Search for the cell housing the specified text and yield its (X, Y) center coordinate. 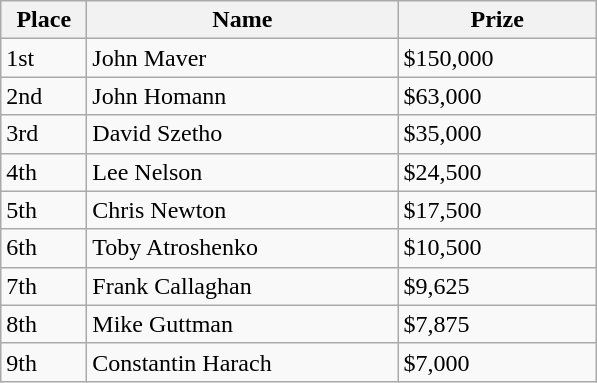
5th (44, 210)
2nd (44, 96)
6th (44, 248)
$63,000 (498, 96)
John Maver (242, 58)
1st (44, 58)
Frank Callaghan (242, 286)
$9,625 (498, 286)
Mike Guttman (242, 324)
$150,000 (498, 58)
$10,500 (498, 248)
$24,500 (498, 172)
Place (44, 20)
9th (44, 362)
8th (44, 324)
David Szetho (242, 134)
$17,500 (498, 210)
4th (44, 172)
$35,000 (498, 134)
3rd (44, 134)
Name (242, 20)
Lee Nelson (242, 172)
$7,875 (498, 324)
$7,000 (498, 362)
Prize (498, 20)
Toby Atroshenko (242, 248)
Constantin Harach (242, 362)
John Homann (242, 96)
7th (44, 286)
Chris Newton (242, 210)
